For the text-containing cell, return its midpoint in (x, y) coordinate format. 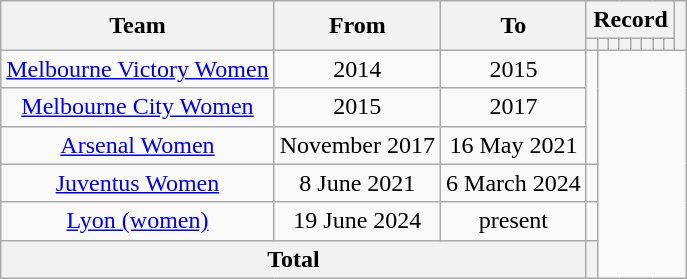
2014 (357, 69)
Melbourne Victory Women (138, 69)
2017 (514, 107)
Record (630, 20)
8 June 2021 (357, 183)
Juventus Women (138, 183)
Arsenal Women (138, 145)
19 June 2024 (357, 221)
Melbourne City Women (138, 107)
Team (138, 26)
From (357, 26)
6 March 2024 (514, 183)
16 May 2021 (514, 145)
present (514, 221)
Lyon (women) (138, 221)
Total (294, 259)
November 2017 (357, 145)
To (514, 26)
